Detect which cell encompasses the target text, then output its (X, Y) center coordinate. 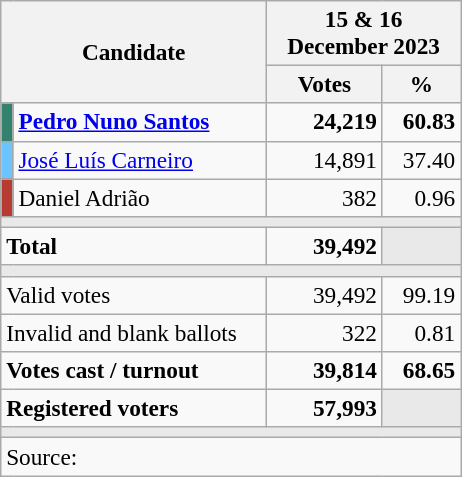
37.40 (421, 160)
39,814 (325, 370)
382 (325, 197)
Votes cast / turnout (134, 370)
Votes (325, 84)
14,891 (325, 160)
Pedro Nuno Santos (140, 122)
Valid votes (134, 295)
60.83 (421, 122)
322 (325, 332)
57,993 (325, 408)
0.81 (421, 332)
Source: (231, 456)
% (421, 84)
Daniel Adrião (140, 197)
15 & 16 December 2023 (364, 32)
Total (134, 246)
Candidate (134, 52)
68.65 (421, 370)
24,219 (325, 122)
Registered voters (134, 408)
0.96 (421, 197)
Invalid and blank ballots (134, 332)
José Luís Carneiro (140, 160)
99.19 (421, 295)
